Return (x, y) of the center of cell containing provided text 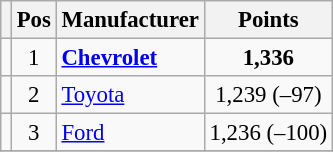
1,236 (–100) (268, 133)
Chevrolet (130, 58)
1 (34, 58)
2 (34, 95)
Points (268, 20)
Ford (130, 133)
Toyota (130, 95)
Pos (34, 20)
Manufacturer (130, 20)
1,239 (–97) (268, 95)
1,336 (268, 58)
3 (34, 133)
